Search for the cell housing the specified text and yield its (X, Y) center coordinate. 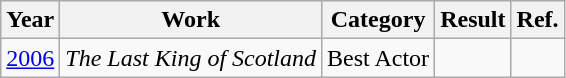
Category (378, 20)
Best Actor (378, 58)
Ref. (538, 20)
Work (191, 20)
The Last King of Scotland (191, 58)
2006 (30, 58)
Result (473, 20)
Year (30, 20)
